Extract the (x, y) coordinate from the center of the cell holding the provided text.  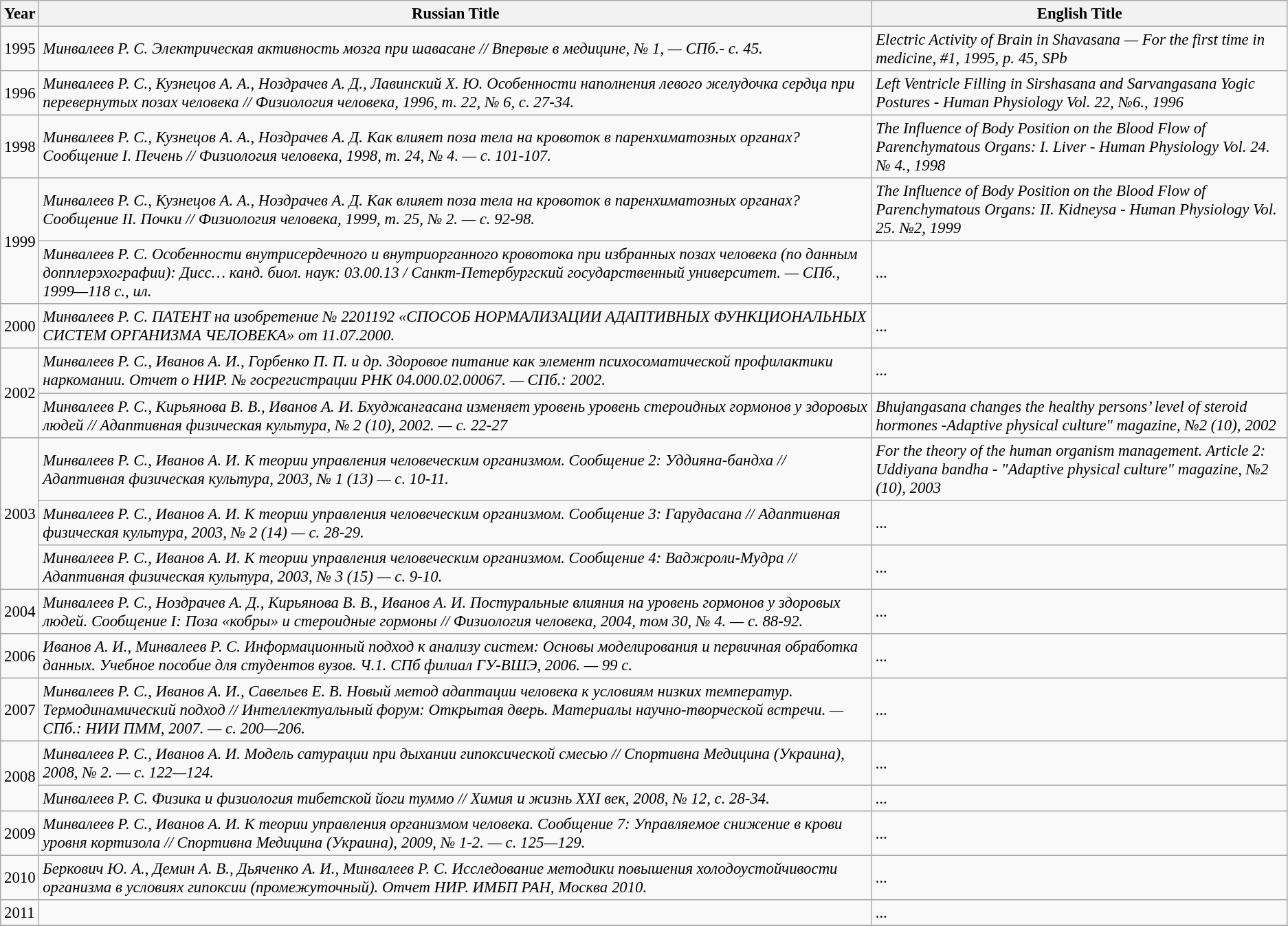
1995 (20, 49)
2000 (20, 326)
The Influence of Body Position on the Blood Flow of Parenchymatous Organs: II. Kidneysа - Human Physiology Vol. 25. №2, 1999 (1080, 210)
1996 (20, 93)
2008 (20, 776)
2004 (20, 612)
Left Ventricle Filling in Sirshasana and Sarvangasana Yogic Postures - Human Physiology Vol. 22, №6., 1996 (1080, 93)
Минвалеев Р. С. Электрическая активность мозга при шавасане // Впервые в медицине, № 1, — СПб.- с. 45. (456, 49)
1998 (20, 147)
Минвалеев Р. С. ПАТЕНТ на изобретение № 2201192 «СПОСОБ НОРМАЛИЗАЦИИ АДАПТИВНЫХ ФУНКЦИОНАЛЬНЫХ СИСТЕМ ОРГАНИЗМА ЧЕЛОВЕКА» от 11.07.2000. (456, 326)
1999 (20, 241)
Минвалеев Р. С. Физика и физиология тибетской йоги туммо // Химия и жизнь XXI век, 2008, № 12, с. 28-34. (456, 798)
2002 (20, 393)
Electric Activity of Brain in Shavasana — For the first time in medicine, #1, 1995, p. 45, SPb (1080, 49)
The Influence of Body Position on the Blood Flow of Parenchymatous Organs: I. Liver - Human Physiology Vol. 24. № 4., 1998 (1080, 147)
Russian Title (456, 14)
2003 (20, 513)
Year (20, 14)
2009 (20, 833)
Минвалеев Р. С., Иванов А. И. Модель сатурации при дыхании гипоксической смесью // Спортивна Медицина (Украина), 2008, № 2. — с. 122—124. (456, 763)
2011 (20, 913)
For the theory of the human organism management. Article 2: Uddiyana bandha - "Adaptive physical culture" magazine, №2 (10), 2003 (1080, 469)
English Title (1080, 14)
Bhujangasana changes the healthy persons’ level of steroid hormones -Adaptive physical culture" magazine, №2 (10), 2002 (1080, 415)
2006 (20, 656)
2010 (20, 879)
2007 (20, 709)
